Return the (X, Y) coordinate for the center point of the cell that contains the specified text.  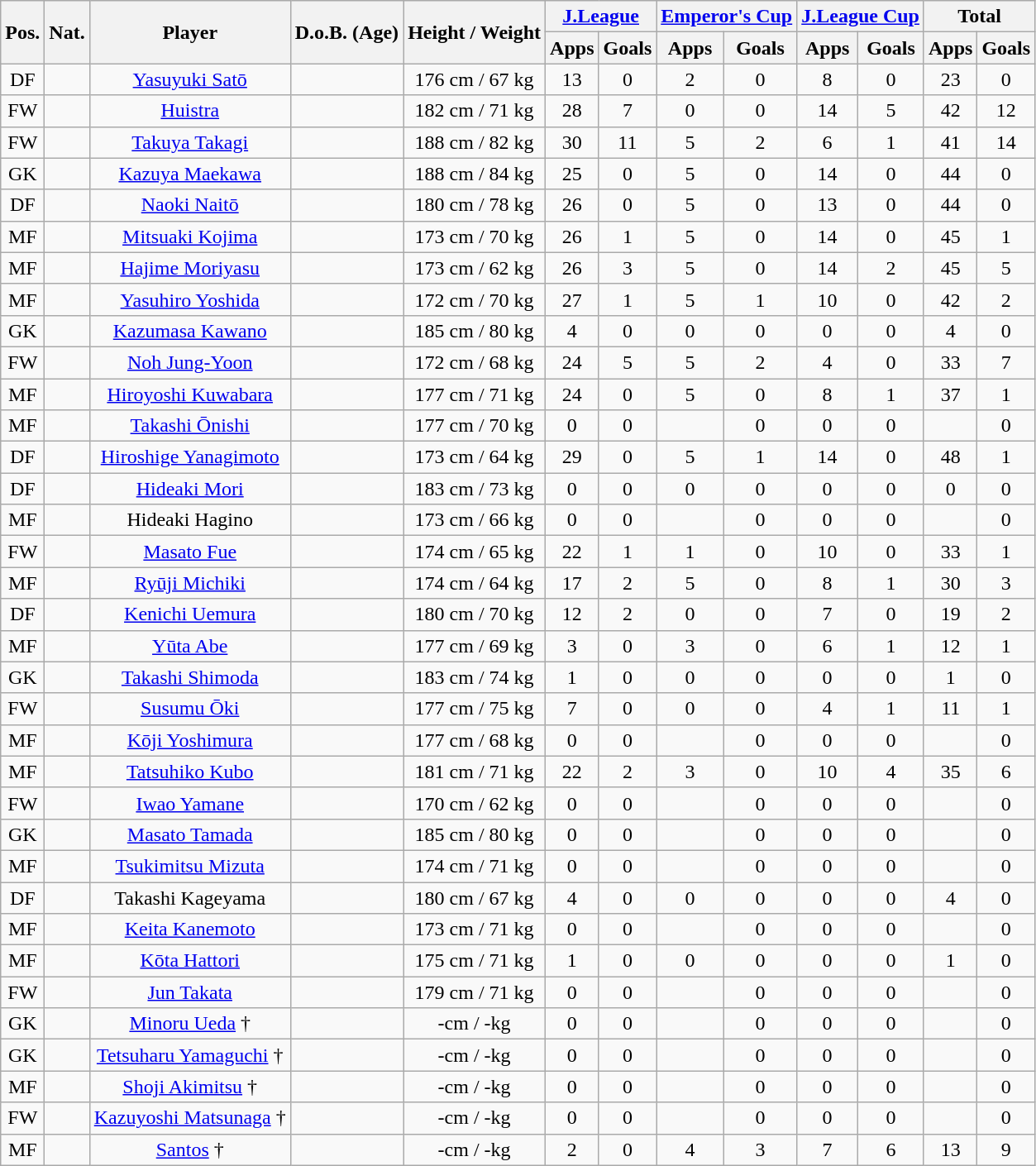
Height / Weight (475, 32)
180 cm / 67 kg (475, 897)
173 cm / 70 kg (475, 237)
Huistra (190, 111)
Pos. (23, 32)
17 (572, 583)
174 cm / 71 kg (475, 866)
180 cm / 78 kg (475, 205)
J.League (601, 17)
Hiroshige Yanagimoto (190, 457)
180 cm / 70 kg (475, 614)
37 (950, 394)
Noh Jung-Yoon (190, 362)
173 cm / 66 kg (475, 520)
23 (950, 79)
Total (979, 17)
Hideaki Mori (190, 489)
25 (572, 174)
172 cm / 70 kg (475, 299)
Yasuhiro Yoshida (190, 299)
Masato Fue (190, 552)
Player (190, 32)
177 cm / 69 kg (475, 646)
Naoki Naitō (190, 205)
Hajime Moriyasu (190, 268)
Ryūji Michiki (190, 583)
D.o.B. (Age) (346, 32)
9 (1006, 1149)
174 cm / 64 kg (475, 583)
Jun Takata (190, 992)
Santos † (190, 1149)
Tatsuhiko Kubo (190, 772)
188 cm / 84 kg (475, 174)
19 (950, 614)
Takashi Kageyama (190, 897)
Shoji Akimitsu † (190, 1087)
173 cm / 64 kg (475, 457)
Takuya Takagi (190, 142)
Kazuyoshi Matsunaga † (190, 1118)
Tetsuharu Yamaguchi † (190, 1055)
35 (950, 772)
Kenichi Uemura (190, 614)
174 cm / 65 kg (475, 552)
Minoru Ueda † (190, 1024)
183 cm / 73 kg (475, 489)
177 cm / 71 kg (475, 394)
Tsukimitsu Mizuta (190, 866)
48 (950, 457)
Yūta Abe (190, 646)
173 cm / 71 kg (475, 929)
177 cm / 70 kg (475, 426)
172 cm / 68 kg (475, 362)
Keita Kanemoto (190, 929)
Kōji Yoshimura (190, 740)
Kōta Hattori (190, 961)
170 cm / 62 kg (475, 803)
27 (572, 299)
176 cm / 67 kg (475, 79)
173 cm / 62 kg (475, 268)
41 (950, 142)
179 cm / 71 kg (475, 992)
Kazuya Maekawa (190, 174)
188 cm / 82 kg (475, 142)
Hideaki Hagino (190, 520)
Takashi Shimoda (190, 677)
175 cm / 71 kg (475, 961)
J.League Cup (861, 17)
Kazumasa Kawano (190, 331)
Yasuyuki Satō (190, 79)
29 (572, 457)
Iwao Yamane (190, 803)
177 cm / 68 kg (475, 740)
181 cm / 71 kg (475, 772)
Masato Tamada (190, 834)
Takashi Ōnishi (190, 426)
28 (572, 111)
183 cm / 74 kg (475, 677)
Nat. (67, 32)
177 cm / 75 kg (475, 709)
182 cm / 71 kg (475, 111)
Mitsuaki Kojima (190, 237)
Susumu Ōki (190, 709)
Hiroyoshi Kuwabara (190, 394)
Emperor's Cup (727, 17)
